Return (x, y) of the center of cell containing provided text 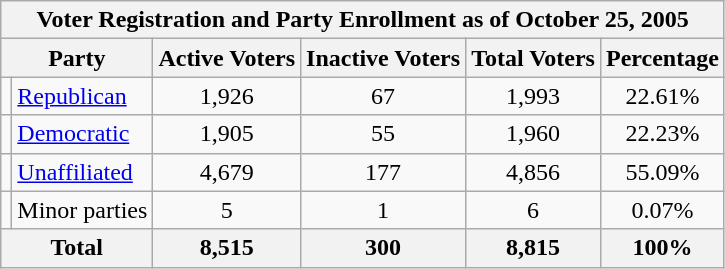
8,515 (227, 248)
177 (384, 172)
Inactive Voters (384, 58)
1,960 (534, 134)
4,856 (534, 172)
55.09% (662, 172)
22.61% (662, 96)
67 (384, 96)
Percentage (662, 58)
Total (77, 248)
Voter Registration and Party Enrollment as of October 25, 2005 (363, 20)
6 (534, 210)
1,993 (534, 96)
Republican (82, 96)
Party (77, 58)
Minor parties (82, 210)
55 (384, 134)
100% (662, 248)
Active Voters (227, 58)
1 (384, 210)
Unaffiliated (82, 172)
1,905 (227, 134)
5 (227, 210)
22.23% (662, 134)
300 (384, 248)
1,926 (227, 96)
Democratic (82, 134)
8,815 (534, 248)
4,679 (227, 172)
Total Voters (534, 58)
0.07% (662, 210)
